Capture the cell that displays the provided text and extract its [X, Y] central coordinate. 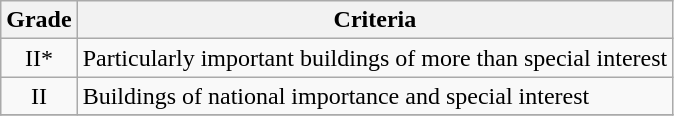
Criteria [375, 20]
Buildings of national importance and special interest [375, 96]
Grade [39, 20]
II [39, 96]
Particularly important buildings of more than special interest [375, 58]
II* [39, 58]
